Identify which cell holds the provided text, then report its [x, y] central coordinate. 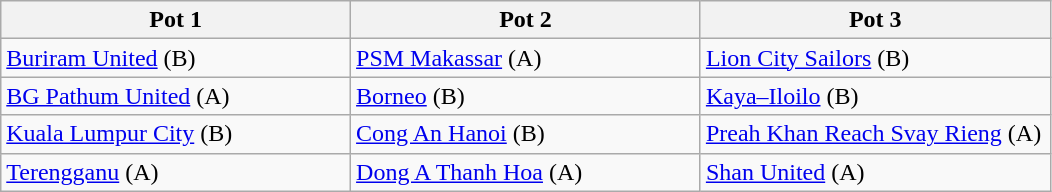
Shan United (A) [875, 172]
Dong A Thanh Hoa (A) [526, 172]
Borneo (B) [526, 96]
Terengganu (A) [176, 172]
Pot 3 [875, 20]
Lion City Sailors (B) [875, 58]
Preah Khan Reach Svay Rieng (A) [875, 134]
Pot 1 [176, 20]
Kaya–Iloilo (B) [875, 96]
BG Pathum United (A) [176, 96]
Buriram United (B) [176, 58]
Pot 2 [526, 20]
Cong An Hanoi (B) [526, 134]
Kuala Lumpur City (B) [176, 134]
PSM Makassar (A) [526, 58]
